Extract the (x, y) coordinate from the center of the cell holding the provided text.  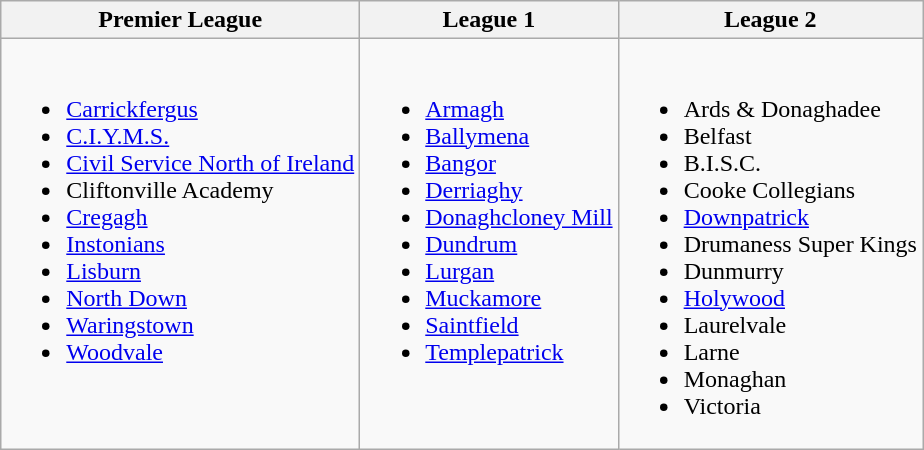
CarrickfergusC.I.Y.M.S.Civil Service North of IrelandCliftonville AcademyCregaghInstoniansLisburnNorth DownWaringstownWoodvale (180, 244)
Premier League (180, 20)
League 2 (770, 20)
League 1 (489, 20)
ArmaghBallymenaBangorDerriaghyDonaghcloney MillDundrumLurganMuckamoreSaintfieldTemplepatrick (489, 244)
Ards & DonaghadeeBelfastB.I.S.C.Cooke CollegiansDownpatrickDrumaness Super KingsDunmurryHolywoodLaurelvaleLarneMonaghanVictoria (770, 244)
